Determine the (x, y) coordinate at the center of the cell enclosing the given text.  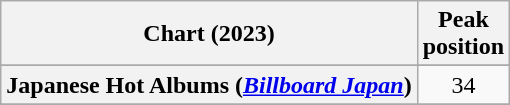
Peakposition (463, 34)
Chart (2023) (209, 34)
Japanese Hot Albums (Billboard Japan) (209, 85)
34 (463, 85)
